Identify which cell holds the provided text, then report its (x, y) central coordinate. 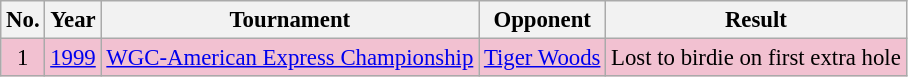
1 (23, 58)
Lost to birdie on first extra hole (756, 58)
Tiger Woods (542, 58)
1999 (73, 58)
No. (23, 20)
Result (756, 20)
WGC-American Express Championship (290, 58)
Opponent (542, 20)
Year (73, 20)
Tournament (290, 20)
